Scan for the cell matching the given text and deliver its [X, Y] coordinate at center. 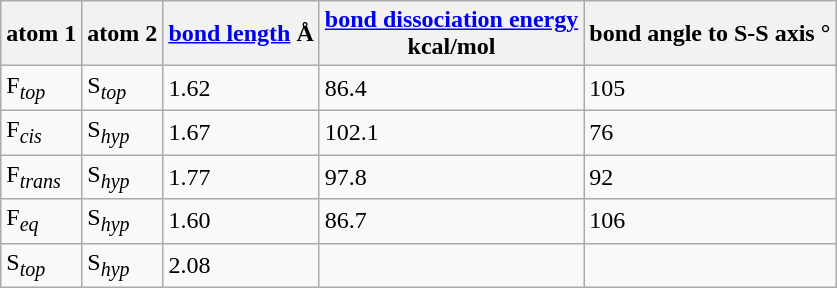
1.67 [241, 132]
atom 1 [42, 34]
92 [710, 176]
1.77 [241, 176]
bond length Å [241, 34]
105 [710, 88]
86.7 [451, 221]
1.60 [241, 221]
2.08 [241, 265]
97.8 [451, 176]
1.62 [241, 88]
Ftrans [42, 176]
bond angle to S-S axis ° [710, 34]
Feq [42, 221]
102.1 [451, 132]
bond dissociation energykcal/mol [451, 34]
86.4 [451, 88]
Ftop [42, 88]
76 [710, 132]
Fcis [42, 132]
atom 2 [122, 34]
106 [710, 221]
